Identify which cell holds the provided text, then report its (x, y) central coordinate. 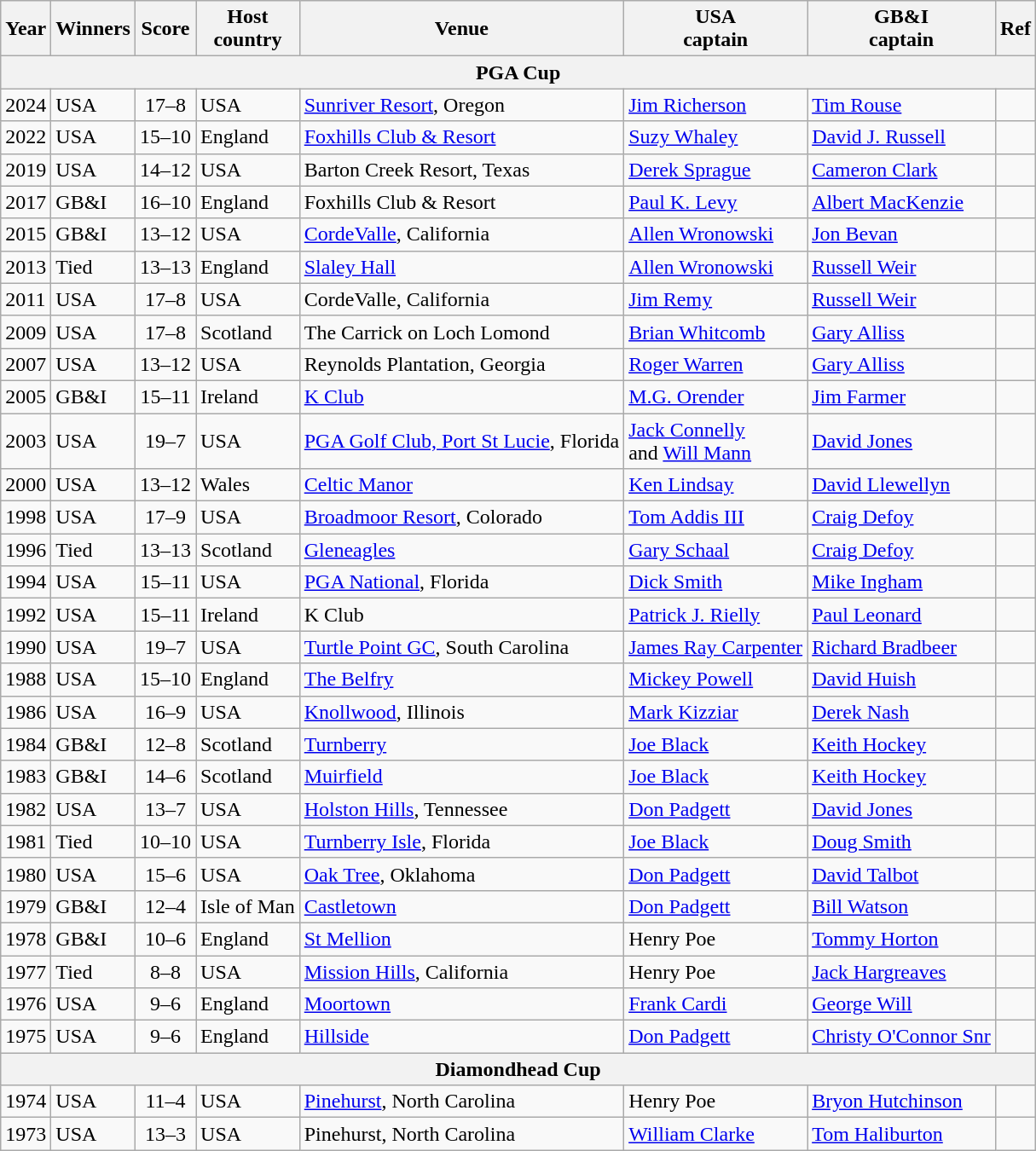
10–6 (165, 939)
1974 (26, 1102)
Slaley Hall (461, 267)
The Belfry (461, 680)
12–4 (165, 906)
Ken Lindsay (716, 485)
M.G. Orender (716, 396)
Jon Bevan (902, 234)
Mike Ingham (902, 582)
Castletown (461, 906)
David Huish (902, 680)
PGA Golf Club, Port St Lucie, Florida (461, 440)
1990 (26, 647)
Gary Schaal (716, 550)
Turtle Point GC, South Carolina (461, 647)
1988 (26, 680)
USAcaptain (716, 29)
PGA National, Florida (461, 582)
Jack Connellyand Will Mann (716, 440)
1994 (26, 582)
2019 (26, 170)
Knollwood, Illinois (461, 712)
David Talbot (902, 874)
Oak Tree, Oklahoma (461, 874)
2009 (26, 332)
St Mellion (461, 939)
1977 (26, 971)
David Llewellyn (902, 485)
1976 (26, 1004)
2017 (26, 202)
Isle of Man (248, 906)
1986 (26, 712)
16–9 (165, 712)
Venue (461, 29)
Sunriver Resort, Oregon (461, 105)
Mission Hills, California (461, 971)
GB&Icaptain (902, 29)
1996 (26, 550)
8–8 (165, 971)
2003 (26, 440)
Wales (248, 485)
Turnberry (461, 744)
Frank Cardi (716, 1004)
1980 (26, 874)
Bryon Hutchinson (902, 1102)
Suzy Whaley (716, 137)
Celtic Manor (461, 485)
Ref (1015, 29)
2007 (26, 364)
13–3 (165, 1134)
10–10 (165, 842)
Mickey Powell (716, 680)
Jack Hargreaves (902, 971)
Tommy Horton (902, 939)
2005 (26, 396)
Turnberry Isle, Florida (461, 842)
Diamondhead Cup (518, 1069)
Mark Kizziar (716, 712)
1978 (26, 939)
13–7 (165, 809)
1982 (26, 809)
Gleneagles (461, 550)
Jim Farmer (902, 396)
William Clarke (716, 1134)
12–8 (165, 744)
Hillside (461, 1037)
Jim Richerson (716, 105)
Tim Rouse (902, 105)
16–10 (165, 202)
Hostcountry (248, 29)
Year (26, 29)
Moortown (461, 1004)
Dick Smith (716, 582)
14–6 (165, 777)
Paul K. Levy (716, 202)
1984 (26, 744)
1979 (26, 906)
2024 (26, 105)
Roger Warren (716, 364)
PGA Cup (518, 72)
Paul Leonard (902, 615)
The Carrick on Loch Lomond (461, 332)
Christy O'Connor Snr (902, 1037)
2011 (26, 299)
15–6 (165, 874)
Barton Creek Resort, Texas (461, 170)
Bill Watson (902, 906)
Winners (94, 29)
Doug Smith (902, 842)
2015 (26, 234)
Albert MacKenzie (902, 202)
Muirfield (461, 777)
2013 (26, 267)
Derek Sprague (716, 170)
Tom Addis III (716, 518)
Jim Remy (716, 299)
Holston Hills, Tennessee (461, 809)
1981 (26, 842)
Patrick J. Rielly (716, 615)
Tom Haliburton (902, 1134)
Cameron Clark (902, 170)
Brian Whitcomb (716, 332)
1992 (26, 615)
1973 (26, 1134)
2000 (26, 485)
1998 (26, 518)
1983 (26, 777)
17–9 (165, 518)
Reynolds Plantation, Georgia (461, 364)
Broadmoor Resort, Colorado (461, 518)
1975 (26, 1037)
David J. Russell (902, 137)
Score (165, 29)
2022 (26, 137)
Richard Bradbeer (902, 647)
Derek Nash (902, 712)
11–4 (165, 1102)
George Will (902, 1004)
James Ray Carpenter (716, 647)
14–12 (165, 170)
